Identify which cell holds the provided text, then report its (X, Y) central coordinate. 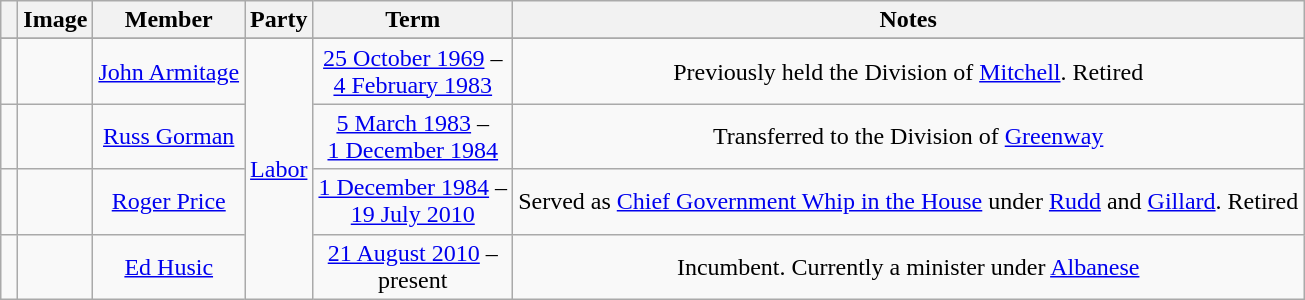
Ed Husic (169, 266)
Labor (279, 169)
Term (413, 20)
Incumbent. Currently a minister under Albanese (908, 266)
21 August 2010 –present (413, 266)
Image (56, 20)
Transferred to the Division of Greenway (908, 136)
John Armitage (169, 72)
Roger Price (169, 202)
Member (169, 20)
1 December 1984 –19 July 2010 (413, 202)
Notes (908, 20)
Served as Chief Government Whip in the House under Rudd and Gillard. Retired (908, 202)
Party (279, 20)
Previously held the Division of Mitchell. Retired (908, 72)
5 March 1983 –1 December 1984 (413, 136)
25 October 1969 –4 February 1983 (413, 72)
Russ Gorman (169, 136)
